Locate the cell with the specified text and output its (X, Y) center coordinate. 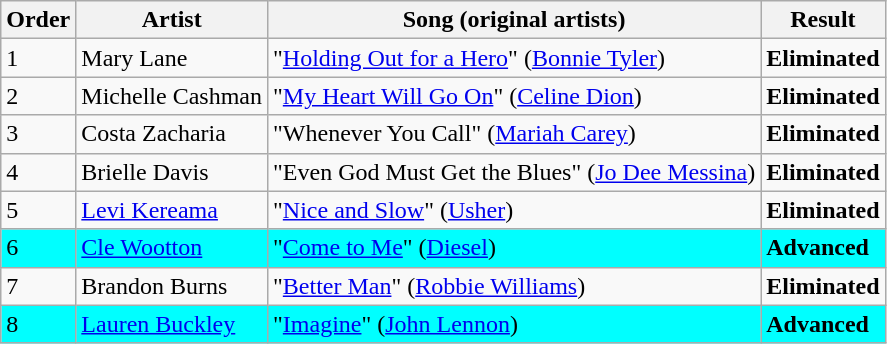
"My Heart Will Go On" (Celine Dion) (514, 96)
2 (38, 96)
Result (823, 20)
Artist (172, 20)
"Imagine" (John Lennon) (514, 324)
Lauren Buckley (172, 324)
Song (original artists) (514, 20)
6 (38, 248)
Mary Lane (172, 58)
"Nice and Slow" (Usher) (514, 210)
Brielle Davis (172, 172)
Cle Wootton (172, 248)
Michelle Cashman (172, 96)
5 (38, 210)
4 (38, 172)
7 (38, 286)
1 (38, 58)
Brandon Burns (172, 286)
8 (38, 324)
Order (38, 20)
"Holding Out for a Hero" (Bonnie Tyler) (514, 58)
"Come to Me" (Diesel) (514, 248)
"Even God Must Get the Blues" (Jo Dee Messina) (514, 172)
"Whenever You Call" (Mariah Carey) (514, 134)
Levi Kereama (172, 210)
3 (38, 134)
Costa Zacharia (172, 134)
"Better Man" (Robbie Williams) (514, 286)
